Detect which cell encompasses the target text, then output its (x, y) center coordinate. 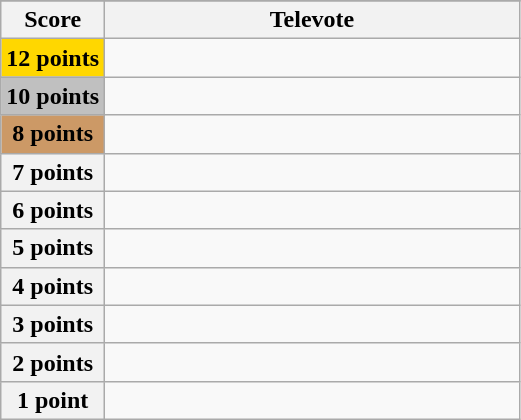
7 points (53, 172)
4 points (53, 286)
8 points (53, 134)
12 points (53, 58)
2 points (53, 362)
Score (53, 20)
Televote (312, 20)
10 points (53, 96)
5 points (53, 248)
6 points (53, 210)
3 points (53, 324)
1 point (53, 400)
